Determine the [x, y] coordinate at the center of the cell enclosing the given text.  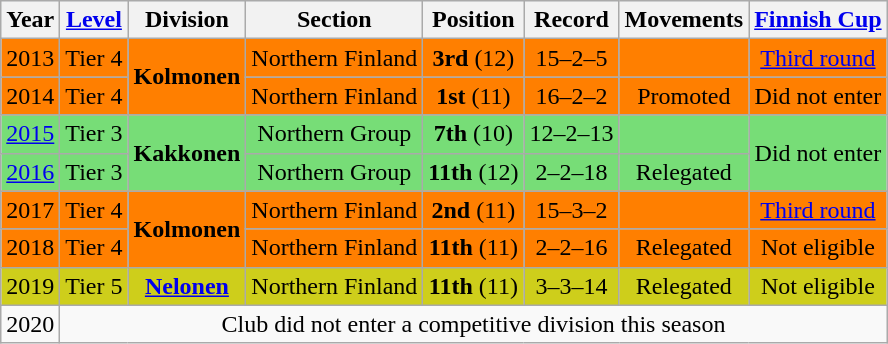
3–3–14 [572, 286]
2–2–16 [572, 248]
15–2–5 [572, 58]
Tier 5 [94, 286]
Record [572, 20]
Section [334, 20]
2018 [30, 248]
Kakkonen [187, 153]
Level [94, 20]
Finnish Cup [818, 20]
2–2–18 [572, 172]
Division [187, 20]
2015 [30, 134]
2017 [30, 210]
Position [474, 20]
3rd (12) [474, 58]
2013 [30, 58]
7th (10) [474, 134]
2016 [30, 172]
1st (11) [474, 96]
2014 [30, 96]
16–2–2 [572, 96]
11th (12) [474, 172]
Movements [684, 20]
Year [30, 20]
2019 [30, 286]
12–2–13 [572, 134]
2020 [30, 324]
Promoted [684, 96]
Club did not enter a competitive division this season [474, 324]
Nelonen [187, 286]
15–3–2 [572, 210]
2nd (11) [474, 210]
